Identify which cell holds the provided text, then report its (x, y) central coordinate. 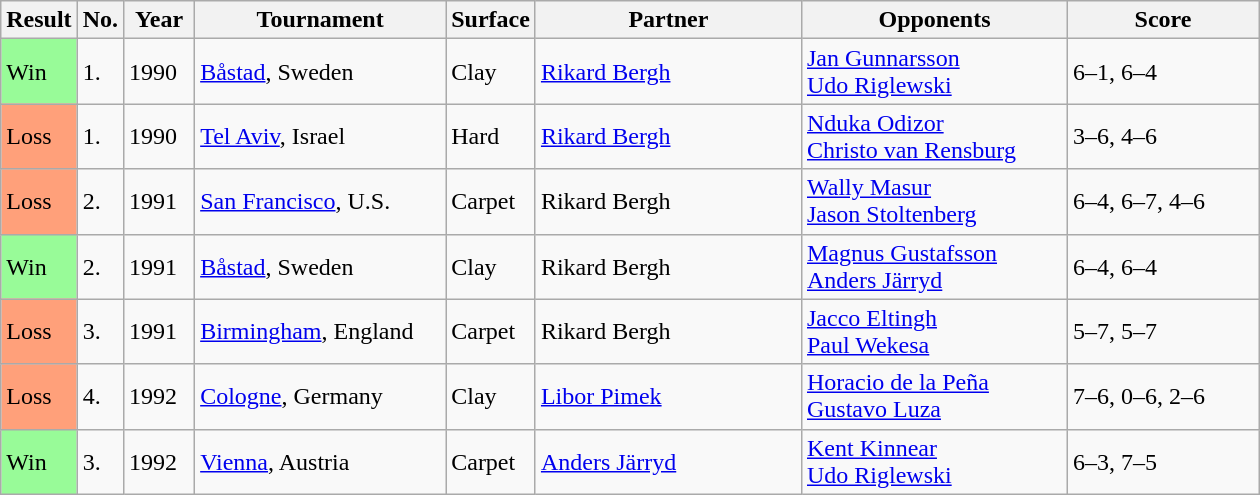
Birmingham, England (320, 332)
Vienna, Austria (320, 462)
7–6, 0–6, 2–6 (1164, 396)
6–1, 6–4 (1164, 72)
Jacco Eltingh Paul Wekesa (934, 332)
Jan Gunnarsson Udo Riglewski (934, 72)
Surface (491, 20)
Opponents (934, 20)
Tournament (320, 20)
Nduka Odizor Christo van Rensburg (934, 136)
Cologne, Germany (320, 396)
6–3, 7–5 (1164, 462)
Score (1164, 20)
6–4, 6–7, 4–6 (1164, 202)
San Francisco, U.S. (320, 202)
Result (39, 20)
6–4, 6–4 (1164, 266)
Wally Masur Jason Stoltenberg (934, 202)
Tel Aviv, Israel (320, 136)
Magnus Gustafsson Anders Järryd (934, 266)
Hard (491, 136)
Horacio de la Peña Gustavo Luza (934, 396)
5–7, 5–7 (1164, 332)
3–6, 4–6 (1164, 136)
Libor Pimek (668, 396)
Year (160, 20)
No. (100, 20)
Partner (668, 20)
Kent Kinnear Udo Riglewski (934, 462)
Anders Järryd (668, 462)
4. (100, 396)
